From the cell containing the given text, extract its center point as [X, Y] coordinate. 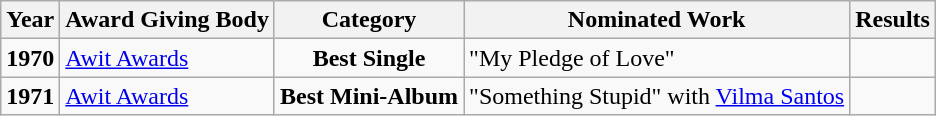
Best Mini-Album [368, 96]
Best Single [368, 58]
Nominated Work [657, 20]
Year [30, 20]
Results [893, 20]
Award Giving Body [168, 20]
Category [368, 20]
"Something Stupid" with Vilma Santos [657, 96]
1971 [30, 96]
1970 [30, 58]
"My Pledge of Love" [657, 58]
